Extract the (X, Y) coordinate from the center of the cell holding the provided text.  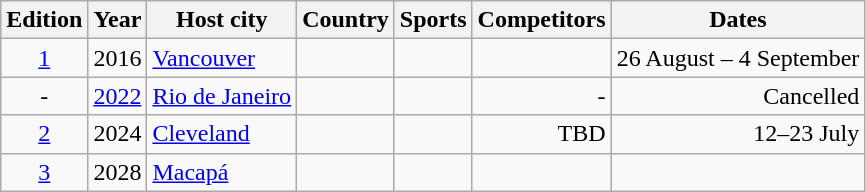
Host city (222, 20)
Vancouver (222, 58)
Country (346, 20)
1 (44, 58)
Cleveland (222, 134)
Rio de Janeiro (222, 96)
Sports (433, 20)
3 (44, 172)
Cancelled (738, 96)
2022 (118, 96)
26 August – 4 September (738, 58)
Competitors (542, 20)
2024 (118, 134)
2028 (118, 172)
12–23 July (738, 134)
Year (118, 20)
Dates (738, 20)
Macapá (222, 172)
2 (44, 134)
2016 (118, 58)
TBD (542, 134)
Edition (44, 20)
